From the cell containing the given text, extract its center point as (X, Y) coordinate. 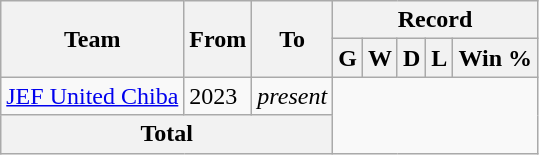
W (380, 58)
From (218, 39)
Total (167, 134)
JEF United Chiba (92, 96)
L (440, 58)
Team (92, 39)
Record (436, 20)
present (292, 96)
To (292, 39)
Win % (496, 58)
2023 (218, 96)
G (348, 58)
D (411, 58)
